Determine the [X, Y] coordinate at the center of the cell enclosing the given text.  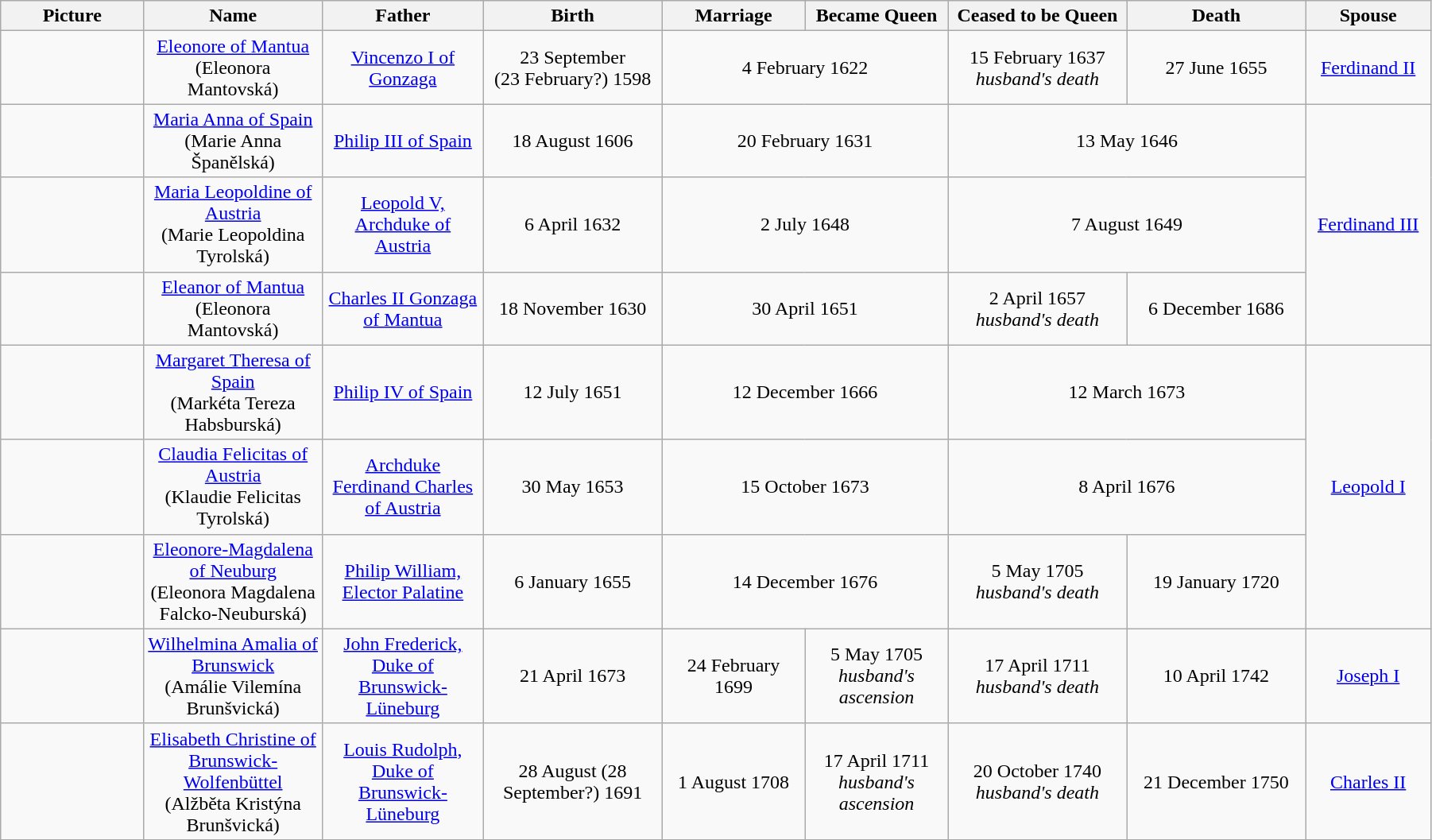
Elisabeth Christine of Brunswick-Wolfenbüttel(Alžběta Kristýna Brunšvická) [234, 781]
5 May 1705husband's ascension [877, 675]
2 April 1657 husband's death [1038, 308]
Charles II Gonzaga of Mantua [403, 308]
18 August 1606 [572, 141]
12 December 1666 [805, 393]
7 August 1649 [1127, 224]
1 August 1708 [733, 781]
Claudia Felicitas of Austria(Klaudie Felicitas Tyrolská) [234, 486]
Philip IV of Spain [403, 393]
Eleanor of Mantua(Eleonora Mantovská) [234, 308]
12 July 1651 [572, 393]
20 February 1631 [805, 141]
Leopold I [1368, 486]
14 December 1676 [805, 582]
Spouse [1368, 16]
Philip III of Spain [403, 141]
Leopold V, Archduke of Austria [403, 224]
Eleonore of Mantua(Eleonora Mantovská) [234, 68]
Philip William, Elector Palatine [403, 582]
Margaret Theresa of Spain(Markéta Tereza Habsburská) [234, 393]
27 June 1655 [1216, 68]
6 January 1655 [572, 582]
18 November 1630 [572, 308]
Ceased to be Queen [1038, 16]
20 October 1740husband's death [1038, 781]
2 July 1648 [805, 224]
Ferdinand II [1368, 68]
13 May 1646 [1127, 141]
12 March 1673 [1127, 393]
4 February 1622 [805, 68]
Eleonore-Magdalena of Neuburg(Eleonora Magdalena Falcko-Neuburská) [234, 582]
Maria Anna of Spain(Marie Anna Španělská) [234, 141]
Birth [572, 16]
15 February 1637husband's death [1038, 68]
Archduke Ferdinand Charles of Austria [403, 486]
24 February 1699 [733, 675]
Name [234, 16]
Wilhelmina Amalia of Brunswick (Amálie Vilemína Brunšvická) [234, 675]
10 April 1742 [1216, 675]
Ferdinand III [1368, 224]
John Frederick, Duke of Brunswick-Lüneburg [403, 675]
6 December 1686 [1216, 308]
19 January 1720 [1216, 582]
Became Queen [877, 16]
28 August (28 September?) 1691 [572, 781]
15 October 1673 [805, 486]
17 April 1711husband's ascension [877, 781]
Vincenzo I of Gonzaga [403, 68]
21 December 1750 [1216, 781]
23 September (23 February?) 1598 [572, 68]
Charles II [1368, 781]
5 May 1705husband's death [1038, 582]
17 April 1711husband's death [1038, 675]
Marriage [733, 16]
21 April 1673 [572, 675]
8 April 1676 [1127, 486]
30 May 1653 [572, 486]
Death [1216, 16]
Maria Leopoldine of Austria(Marie Leopoldina Tyrolská) [234, 224]
30 April 1651 [805, 308]
Father [403, 16]
Louis Rudolph, Duke of Brunswick-Lüneburg [403, 781]
Picture [72, 16]
Joseph I [1368, 675]
6 April 1632 [572, 224]
